Return (x, y) of the center of cell containing provided text 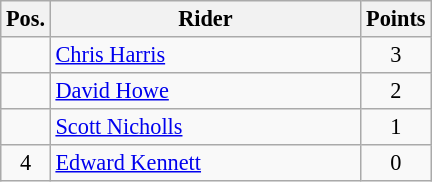
Edward Kennett (205, 162)
2 (396, 90)
4 (26, 162)
David Howe (205, 90)
1 (396, 126)
Chris Harris (205, 55)
Points (396, 19)
Scott Nicholls (205, 126)
Pos. (26, 19)
3 (396, 55)
0 (396, 162)
Rider (205, 19)
